Detect which cell encompasses the target text, then output its [x, y] center coordinate. 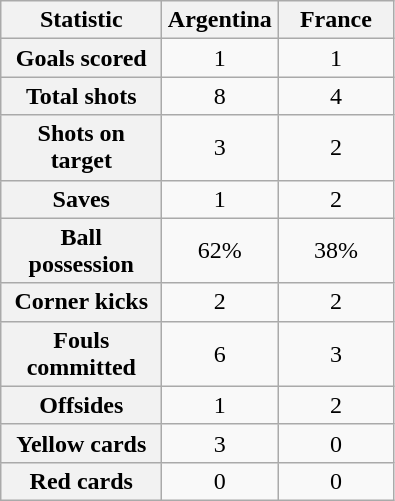
Ball possession [82, 250]
Shots on target [82, 148]
Fouls committed [82, 354]
Argentina [220, 20]
62% [220, 250]
France [336, 20]
Offsides [82, 405]
Red cards [82, 481]
Total shots [82, 96]
Yellow cards [82, 443]
Saves [82, 199]
8 [220, 96]
6 [220, 354]
4 [336, 96]
38% [336, 250]
Goals scored [82, 58]
Corner kicks [82, 302]
Statistic [82, 20]
